Find where the given text appears and provide that cell's center as (X, Y) coordinate. 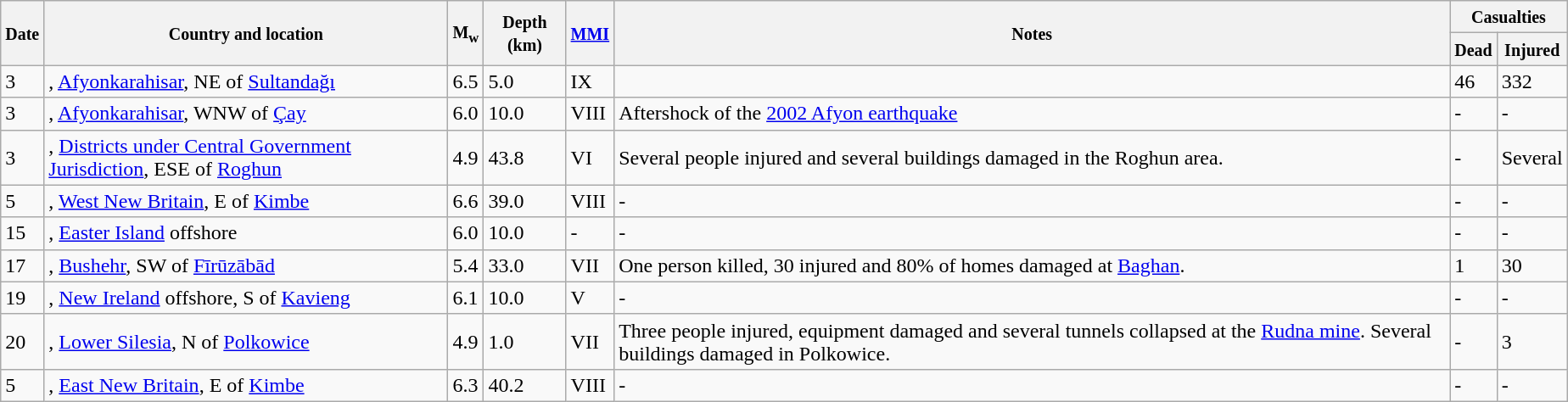
Casualties (1509, 17)
1.0 (524, 341)
6.3 (466, 385)
6.1 (466, 298)
Date (22, 33)
, Afyonkarahisar, WNW of Çay (246, 114)
6.6 (466, 201)
33.0 (524, 265)
5.0 (524, 81)
VI (591, 158)
Mw (466, 33)
46 (1474, 81)
Several (1532, 158)
, New Ireland offshore, S of Kavieng (246, 298)
6.5 (466, 81)
40.2 (524, 385)
Several people injured and several buildings damaged in the Roghun area. (1032, 158)
19 (22, 298)
V (591, 298)
Aftershock of the 2002 Afyon earthquake (1032, 114)
, Lower Silesia, N of Polkowice (246, 341)
43.8 (524, 158)
One person killed, 30 injured and 80% of homes damaged at Baghan. (1032, 265)
15 (22, 233)
Depth (km) (524, 33)
39.0 (524, 201)
Three people injured, equipment damaged and several tunnels collapsed at the Rudna mine. Several buildings damaged in Polkowice. (1032, 341)
332 (1532, 81)
Country and location (246, 33)
Injured (1532, 49)
IX (591, 81)
Dead (1474, 49)
, Districts under Central Government Jurisdiction, ESE of Roghun (246, 158)
Notes (1032, 33)
MMI (591, 33)
5.4 (466, 265)
1 (1474, 265)
, East New Britain, E of Kimbe (246, 385)
, Afyonkarahisar, NE of Sultandağı (246, 81)
17 (22, 265)
20 (22, 341)
, Easter Island offshore (246, 233)
30 (1532, 265)
, Bushehr, SW of Fīrūzābād (246, 265)
, West New Britain, E of Kimbe (246, 201)
